Identify which cell holds the provided text, then report its (x, y) central coordinate. 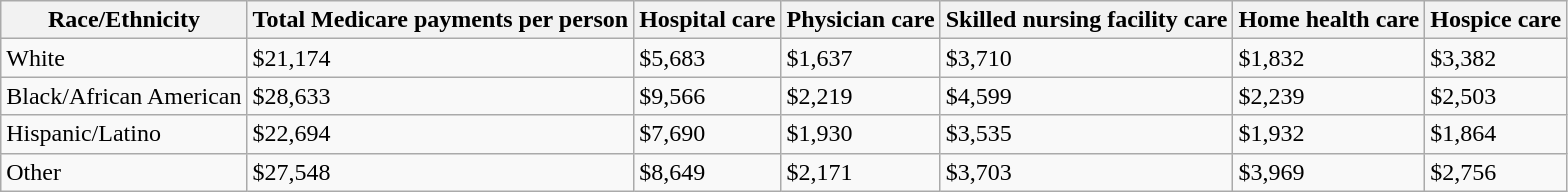
Skilled nursing facility care (1086, 20)
$22,694 (440, 134)
Home health care (1329, 20)
Other (124, 172)
Hospice care (1496, 20)
$2,239 (1329, 96)
$2,503 (1496, 96)
$27,548 (440, 172)
$4,599 (1086, 96)
$1,932 (1329, 134)
$3,535 (1086, 134)
$2,219 (860, 96)
$2,756 (1496, 172)
Race/Ethnicity (124, 20)
$3,382 (1496, 58)
$3,969 (1329, 172)
$7,690 (708, 134)
Hospital care (708, 20)
$5,683 (708, 58)
$2,171 (860, 172)
White (124, 58)
$1,864 (1496, 134)
Total Medicare payments per person (440, 20)
$1,930 (860, 134)
Black/African American (124, 96)
$8,649 (708, 172)
$1,637 (860, 58)
$9,566 (708, 96)
$28,633 (440, 96)
$3,703 (1086, 172)
$1,832 (1329, 58)
$21,174 (440, 58)
$3,710 (1086, 58)
Hispanic/Latino (124, 134)
Physician care (860, 20)
